Detect which cell encompasses the target text, then output its [x, y] center coordinate. 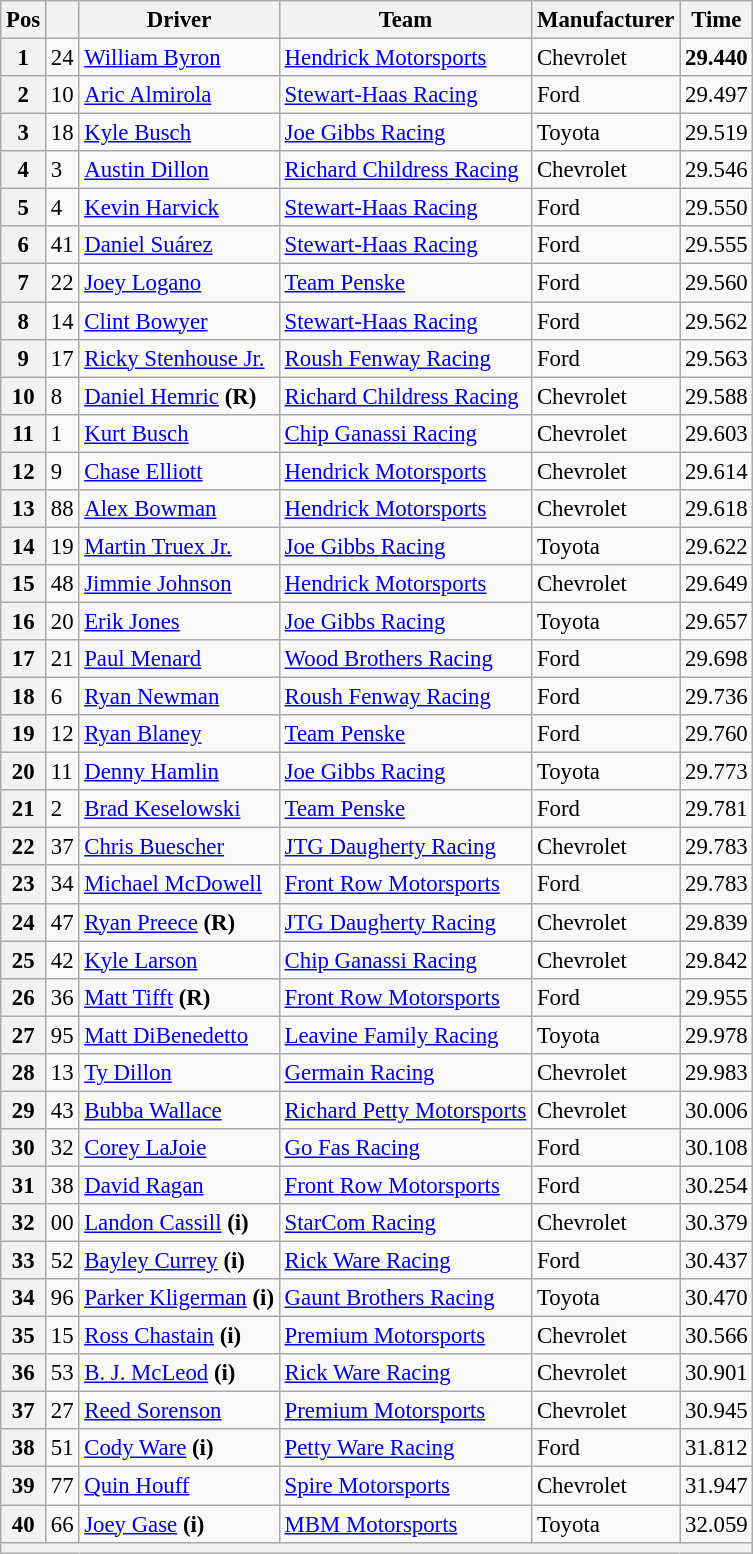
29.760 [716, 734]
00 [62, 1223]
29.614 [716, 471]
33 [24, 1261]
Ross Chastain (i) [179, 1336]
30.437 [716, 1261]
16 [24, 621]
Germain Racing [405, 1073]
35 [24, 1336]
Kyle Larson [179, 960]
Ricky Stenhouse Jr. [179, 358]
Parker Kligerman (i) [179, 1298]
Reed Sorenson [179, 1411]
Ryan Blaney [179, 734]
30.566 [716, 1336]
96 [62, 1298]
29.546 [716, 170]
Ty Dillon [179, 1073]
29.560 [716, 283]
Kevin Harvick [179, 208]
23 [24, 885]
Matt Tifft (R) [179, 997]
William Byron [179, 58]
29.983 [716, 1073]
Ryan Preece (R) [179, 922]
29.781 [716, 809]
29.657 [716, 621]
Ryan Newman [179, 697]
Time [716, 20]
48 [62, 584]
29.736 [716, 697]
51 [62, 1449]
29.649 [716, 584]
Erik Jones [179, 621]
47 [62, 922]
Aric Almirola [179, 95]
53 [62, 1373]
31 [24, 1185]
30.108 [716, 1148]
Team [405, 20]
95 [62, 1035]
Joey Logano [179, 283]
Corey LaJoie [179, 1148]
Michael McDowell [179, 885]
Leavine Family Racing [405, 1035]
25 [24, 960]
31.947 [716, 1486]
Wood Brothers Racing [405, 659]
29.497 [716, 95]
29.618 [716, 509]
Jimmie Johnson [179, 584]
29.588 [716, 396]
29 [24, 1110]
7 [24, 283]
30.006 [716, 1110]
Daniel Suárez [179, 245]
Austin Dillon [179, 170]
32.059 [716, 1524]
Manufacturer [606, 20]
30 [24, 1148]
30.901 [716, 1373]
Denny Hamlin [179, 772]
29.555 [716, 245]
Joey Gase (i) [179, 1524]
Paul Menard [179, 659]
40 [24, 1524]
77 [62, 1486]
Bayley Currey (i) [179, 1261]
29.622 [716, 546]
29.562 [716, 321]
Daniel Hemric (R) [179, 396]
29.842 [716, 960]
Quin Houff [179, 1486]
30.945 [716, 1411]
Kurt Busch [179, 433]
Martin Truex Jr. [179, 546]
30.379 [716, 1223]
David Ragan [179, 1185]
Cody Ware (i) [179, 1449]
Pos [24, 20]
29.440 [716, 58]
5 [24, 208]
Gaunt Brothers Racing [405, 1298]
Brad Keselowski [179, 809]
Kyle Busch [179, 133]
Go Fas Racing [405, 1148]
29.603 [716, 433]
29.839 [716, 922]
Petty Ware Racing [405, 1449]
29.773 [716, 772]
41 [62, 245]
Clint Bowyer [179, 321]
29.563 [716, 358]
Driver [179, 20]
66 [62, 1524]
StarCom Racing [405, 1223]
88 [62, 509]
29.978 [716, 1035]
29.550 [716, 208]
Matt DiBenedetto [179, 1035]
Chris Buescher [179, 847]
29.698 [716, 659]
42 [62, 960]
39 [24, 1486]
26 [24, 997]
MBM Motorsports [405, 1524]
Landon Cassill (i) [179, 1223]
30.470 [716, 1298]
B. J. McLeod (i) [179, 1373]
Chase Elliott [179, 471]
28 [24, 1073]
30.254 [716, 1185]
31.812 [716, 1449]
52 [62, 1261]
Alex Bowman [179, 509]
Bubba Wallace [179, 1110]
Richard Petty Motorsports [405, 1110]
29.955 [716, 997]
43 [62, 1110]
Spire Motorsports [405, 1486]
29.519 [716, 133]
